From the cell containing the given text, extract its center point as [X, Y] coordinate. 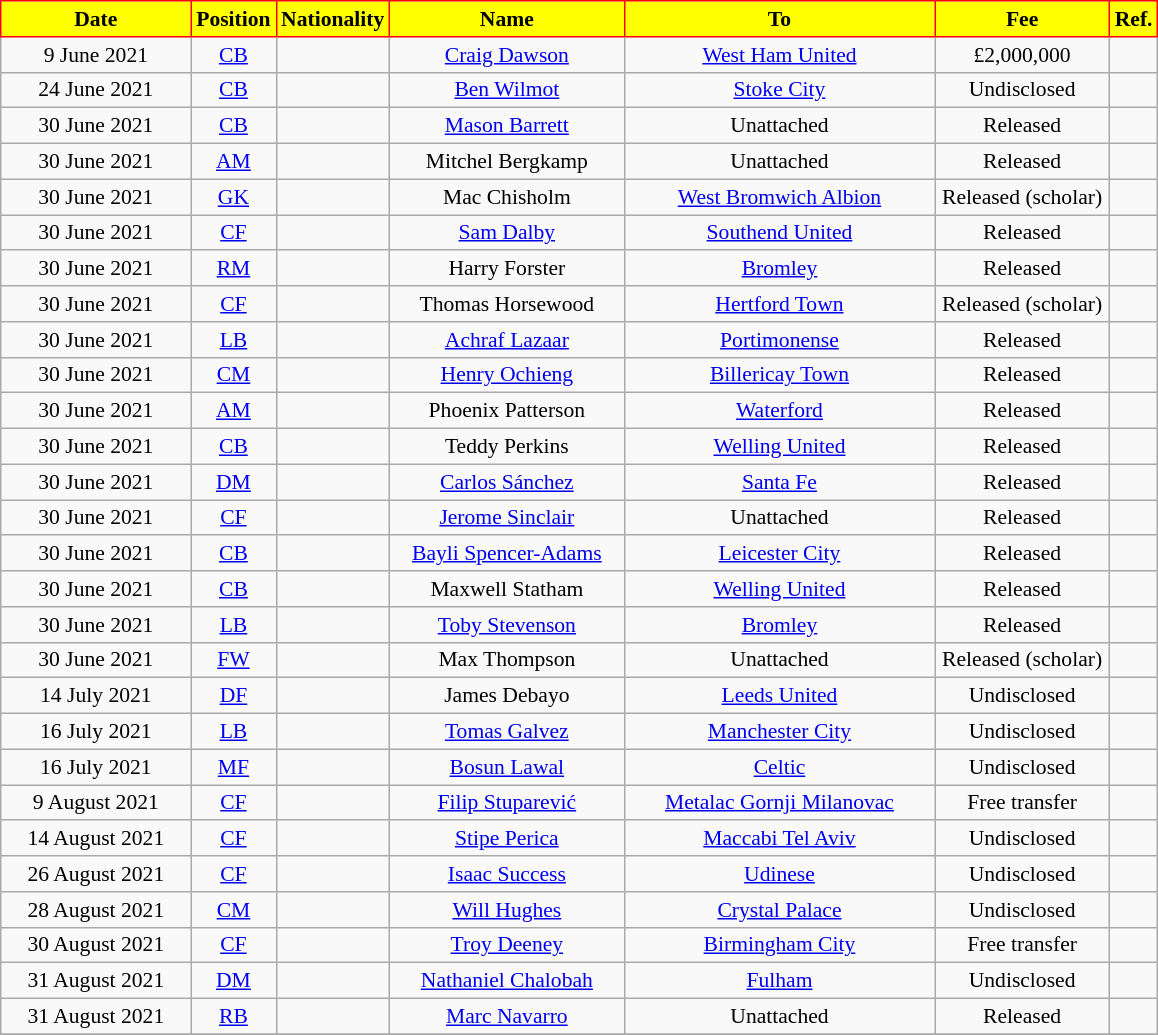
Hertford Town [779, 304]
Waterford [779, 411]
Udinese [779, 874]
14 July 2021 [96, 696]
Carlos Sánchez [506, 482]
Achraf Lazaar [506, 340]
Fulham [779, 981]
West Bromwich Albion [779, 197]
Stoke City [779, 90]
Manchester City [779, 732]
FW [234, 660]
Bayli Spencer-Adams [506, 554]
Southend United [779, 233]
Position [234, 19]
Toby Stevenson [506, 625]
MF [234, 767]
Craig Dawson [506, 55]
30 August 2021 [96, 945]
James Debayo [506, 696]
28 August 2021 [96, 910]
Ben Wilmot [506, 90]
Sam Dalby [506, 233]
9 June 2021 [96, 55]
Troy Deeney [506, 945]
Date [96, 19]
Jerome Sinclair [506, 518]
Isaac Success [506, 874]
Leeds United [779, 696]
Mac Chisholm [506, 197]
Nathaniel Chalobah [506, 981]
Billericay Town [779, 375]
Metalac Gornji Milanovac [779, 803]
Max Thompson [506, 660]
Name [506, 19]
Marc Navarro [506, 1017]
Stipe Perica [506, 839]
RB [234, 1017]
Maccabi Tel Aviv [779, 839]
Thomas Horsewood [506, 304]
26 August 2021 [96, 874]
Nationality [332, 19]
West Ham United [779, 55]
14 August 2021 [96, 839]
Mitchel Bergkamp [506, 162]
24 June 2021 [96, 90]
Leicester City [779, 554]
Phoenix Patterson [506, 411]
Henry Ochieng [506, 375]
To [779, 19]
Celtic [779, 767]
Portimonense [779, 340]
9 August 2021 [96, 803]
Birmingham City [779, 945]
Crystal Palace [779, 910]
Tomas Galvez [506, 732]
Will Hughes [506, 910]
GK [234, 197]
Filip Stuparević [506, 803]
£2,000,000 [1022, 55]
Maxwell Statham [506, 589]
Santa Fe [779, 482]
Mason Barrett [506, 126]
Ref. [1134, 19]
DF [234, 696]
Bosun Lawal [506, 767]
Teddy Perkins [506, 447]
Harry Forster [506, 269]
RM [234, 269]
Fee [1022, 19]
